From the cell containing the given text, extract its center point as (X, Y) coordinate. 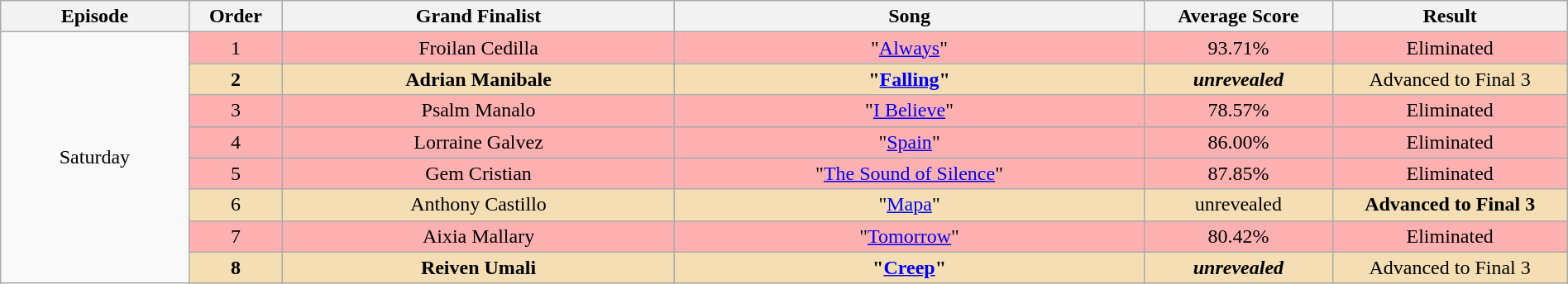
4 (236, 142)
80.42% (1239, 236)
Saturday (94, 158)
"Tomorrow" (909, 236)
Psalm Manalo (479, 111)
Gem Cristian (479, 173)
"Falling" (909, 79)
87.85% (1239, 173)
Order (236, 17)
Episode (94, 17)
Result (1450, 17)
"Spain" (909, 142)
5 (236, 173)
Adrian Manibale (479, 79)
Reiven Umali (479, 267)
Grand Finalist (479, 17)
93.71% (1239, 48)
Froilan Cedilla (479, 48)
6 (236, 205)
Average Score (1239, 17)
"Always" (909, 48)
"Mapa" (909, 205)
Lorraine Galvez (479, 142)
3 (236, 111)
1 (236, 48)
2 (236, 79)
"The Sound of Silence" (909, 173)
86.00% (1239, 142)
Aixia Mallary (479, 236)
8 (236, 267)
78.57% (1239, 111)
"I Believe" (909, 111)
Anthony Castillo (479, 205)
7 (236, 236)
Song (909, 17)
"Creep" (909, 267)
